Locate the cell with the specified text and output its [X, Y] center coordinate. 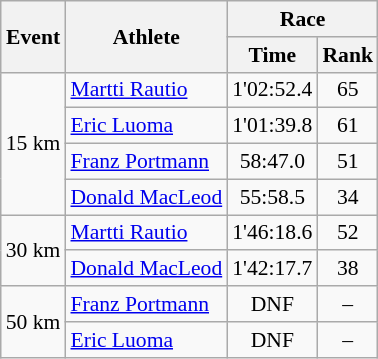
Race [302, 19]
61 [348, 126]
38 [348, 269]
1'46:18.6 [272, 233]
52 [348, 233]
Time [272, 55]
34 [348, 197]
58:47.0 [272, 162]
Rank [348, 55]
50 km [34, 322]
1'01:39.8 [272, 126]
30 km [34, 250]
Event [34, 36]
1'42:17.7 [272, 269]
51 [348, 162]
Athlete [146, 36]
55:58.5 [272, 197]
15 km [34, 143]
1'02:52.4 [272, 90]
65 [348, 90]
